Search for the cell housing the specified text and yield its (X, Y) center coordinate. 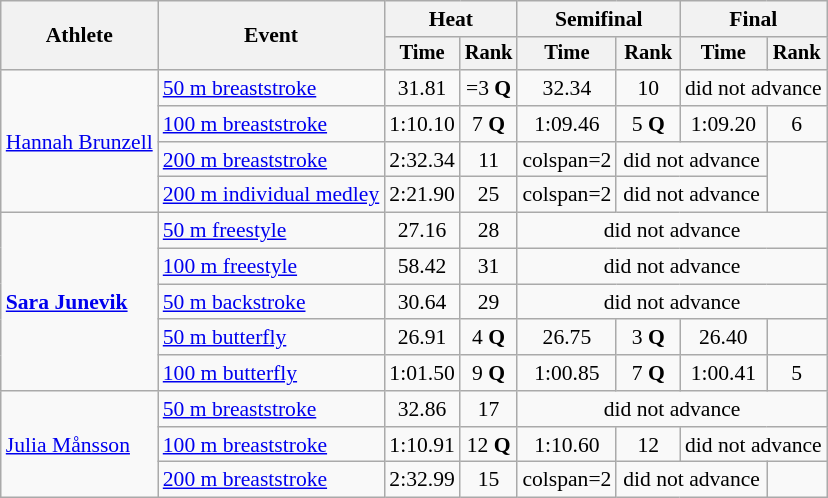
1:09.46 (566, 124)
1:09.20 (724, 124)
15 (489, 480)
=3 Q (489, 88)
28 (489, 231)
27.16 (422, 231)
5 (797, 373)
200 m individual medley (272, 195)
2:32.34 (422, 160)
Final (754, 19)
100 m freestyle (272, 267)
Semifinal (598, 19)
3 Q (648, 338)
32.34 (566, 88)
26.40 (724, 338)
1:00.41 (724, 373)
2:32.99 (422, 480)
5 Q (648, 124)
26.75 (566, 338)
Julia Månsson (80, 444)
50 m freestyle (272, 231)
6 (797, 124)
Athlete (80, 36)
25 (489, 195)
9 Q (489, 373)
100 m butterfly (272, 373)
50 m butterfly (272, 338)
50 m backstroke (272, 302)
10 (648, 88)
31 (489, 267)
1:10.10 (422, 124)
Heat (450, 19)
29 (489, 302)
1:00.85 (566, 373)
Sara Junevik (80, 302)
Event (272, 36)
32.86 (422, 409)
1:10.60 (566, 445)
11 (489, 160)
1:10.91 (422, 445)
26.91 (422, 338)
1:01.50 (422, 373)
58.42 (422, 267)
12 Q (489, 445)
12 (648, 445)
2:21.90 (422, 195)
31.81 (422, 88)
4 Q (489, 338)
30.64 (422, 302)
Hannah Brunzell (80, 141)
17 (489, 409)
